Determine the (x, y) coordinate at the center of the cell enclosing the given text.  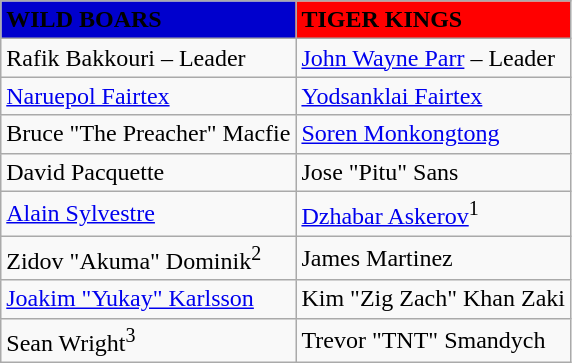
James Martinez (434, 258)
TIGER KINGS (434, 20)
Zidov "Akuma" Dominik2 (148, 258)
Naruepol Fairtex (148, 96)
Rafik Bakkouri – Leader (148, 58)
Jose "Pitu" Sans (434, 172)
David Pacquette (148, 172)
Joakim "Yukay" Karlsson (148, 299)
Alain Sylvestre (148, 214)
Dzhabar Askerov1 (434, 214)
Kim "Zig Zach" Khan Zaki (434, 299)
Bruce "The Preacher" Macfie (148, 134)
WILD BOARS (148, 20)
Sean Wright3 (148, 340)
John Wayne Parr – Leader (434, 58)
Yodsanklai Fairtex (434, 96)
Soren Monkongtong (434, 134)
Trevor "TNT" Smandych (434, 340)
